Output the (X, Y) coordinate of the center of the cell containing the given text.  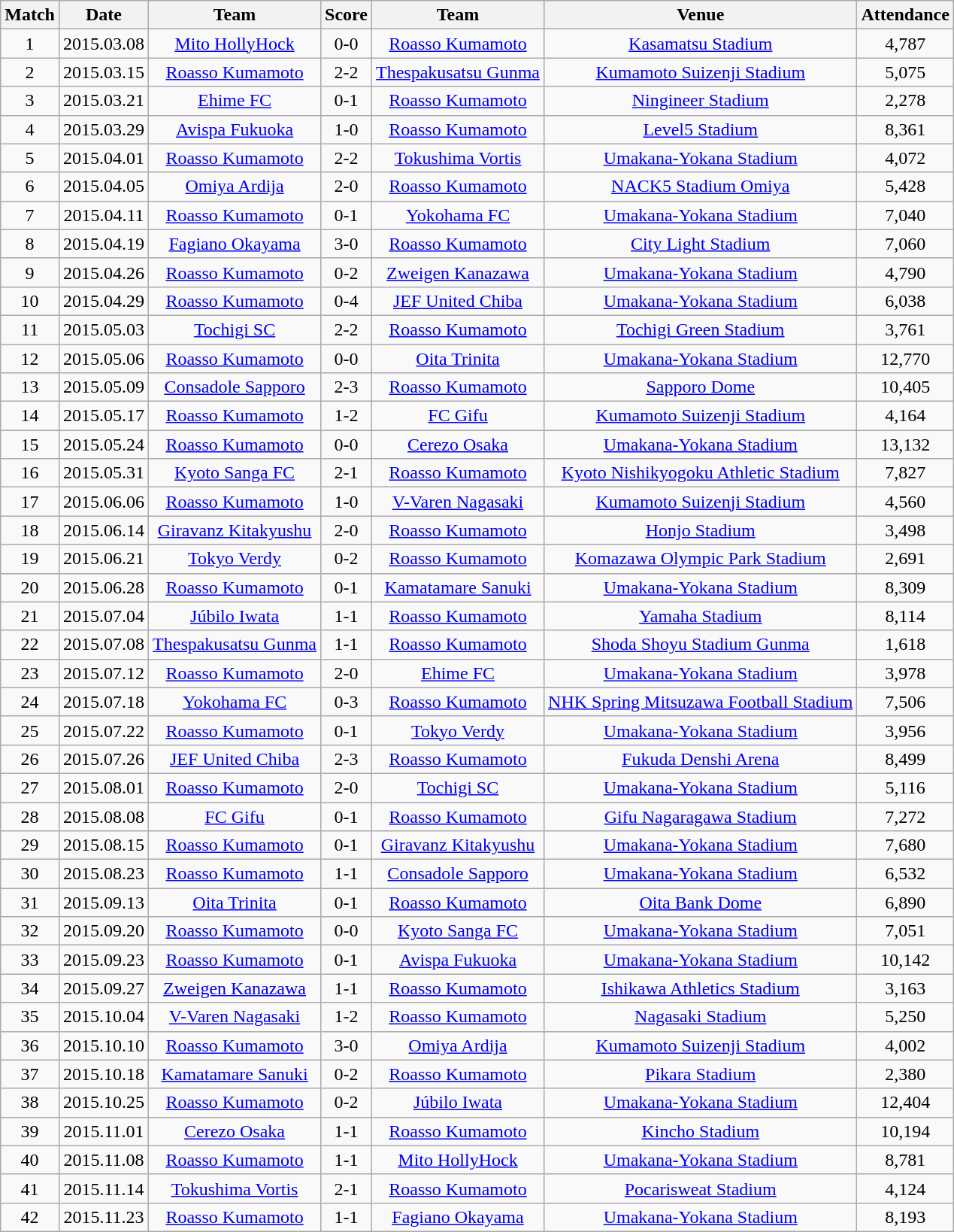
2015.04.05 (104, 187)
30 (30, 874)
26 (30, 759)
35 (30, 1017)
5,250 (905, 1017)
28 (30, 816)
2,691 (905, 559)
2015.04.26 (104, 272)
10,142 (905, 960)
Ishikawa Athletics Stadium (701, 988)
Yamaha Stadium (701, 616)
15 (30, 445)
8,499 (905, 759)
8,114 (905, 616)
8,781 (905, 1160)
13 (30, 387)
2015.09.23 (104, 960)
3,761 (905, 329)
Ningineer Stadium (701, 101)
Attendance (905, 15)
2015.10.10 (104, 1045)
Shoda Shoyu Stadium Gunma (701, 645)
8,193 (905, 1217)
6,038 (905, 301)
2015.03.08 (104, 44)
2015.10.04 (104, 1017)
2015.07.22 (104, 730)
0-3 (347, 702)
Level5 Stadium (701, 129)
City Light Stadium (701, 244)
2015.08.08 (104, 816)
5 (30, 158)
7,051 (905, 931)
12,404 (905, 1103)
6 (30, 187)
2015.04.19 (104, 244)
2015.07.26 (104, 759)
3,978 (905, 673)
7,040 (905, 215)
32 (30, 931)
1 (30, 44)
16 (30, 473)
13,132 (905, 445)
2015.08.01 (104, 787)
12,770 (905, 359)
12 (30, 359)
31 (30, 903)
18 (30, 530)
24 (30, 702)
Kincho Stadium (701, 1131)
11 (30, 329)
7,827 (905, 473)
8 (30, 244)
Venue (701, 15)
4,790 (905, 272)
2015.05.31 (104, 473)
2015.08.23 (104, 874)
2015.07.12 (104, 673)
2015.05.09 (104, 387)
4 (30, 129)
7,506 (905, 702)
36 (30, 1045)
6,890 (905, 903)
Oita Bank Dome (701, 903)
2015.03.21 (104, 101)
Tochigi Green Stadium (701, 329)
34 (30, 988)
4,072 (905, 158)
Match (30, 15)
5,428 (905, 187)
8,361 (905, 129)
Pikara Stadium (701, 1074)
Kyoto Nishikyogoku Athletic Stadium (701, 473)
14 (30, 416)
7,060 (905, 244)
7,272 (905, 816)
22 (30, 645)
Sapporo Dome (701, 387)
8,309 (905, 587)
25 (30, 730)
2015.07.08 (104, 645)
Score (347, 15)
3,956 (905, 730)
5,116 (905, 787)
7 (30, 215)
2015.09.27 (104, 988)
Nagasaki Stadium (701, 1017)
2015.03.15 (104, 72)
4,124 (905, 1188)
2015.10.25 (104, 1103)
NACK5 Stadium Omiya (701, 187)
2015.04.11 (104, 215)
1,618 (905, 645)
3,163 (905, 988)
17 (30, 502)
3 (30, 101)
39 (30, 1131)
4,787 (905, 44)
2015.06.21 (104, 559)
2015.09.13 (104, 903)
2015.07.18 (104, 702)
NHK Spring Mitsuzawa Football Stadium (701, 702)
Honjo Stadium (701, 530)
37 (30, 1074)
2,278 (905, 101)
2015.09.20 (104, 931)
21 (30, 616)
6,532 (905, 874)
Pocarisweat Stadium (701, 1188)
Fukuda Denshi Arena (701, 759)
Kasamatsu Stadium (701, 44)
2015.05.17 (104, 416)
10 (30, 301)
38 (30, 1103)
2015.06.14 (104, 530)
2015.11.23 (104, 1217)
2015.05.03 (104, 329)
2015.03.29 (104, 129)
29 (30, 845)
4,560 (905, 502)
Date (104, 15)
40 (30, 1160)
2015.04.01 (104, 158)
2,380 (905, 1074)
2015.05.24 (104, 445)
10,194 (905, 1131)
Gifu Nagaragawa Stadium (701, 816)
2015.11.08 (104, 1160)
2015.06.28 (104, 587)
0-4 (347, 301)
2015.04.29 (104, 301)
27 (30, 787)
2015.11.01 (104, 1131)
41 (30, 1188)
23 (30, 673)
2 (30, 72)
Komazawa Olympic Park Stadium (701, 559)
5,075 (905, 72)
3,498 (905, 530)
7,680 (905, 845)
19 (30, 559)
10,405 (905, 387)
2015.05.06 (104, 359)
4,164 (905, 416)
42 (30, 1217)
4,002 (905, 1045)
20 (30, 587)
33 (30, 960)
2015.08.15 (104, 845)
9 (30, 272)
2015.06.06 (104, 502)
2015.11.14 (104, 1188)
2015.10.18 (104, 1074)
2015.07.04 (104, 616)
